Capture the cell that displays the provided text and extract its (X, Y) central coordinate. 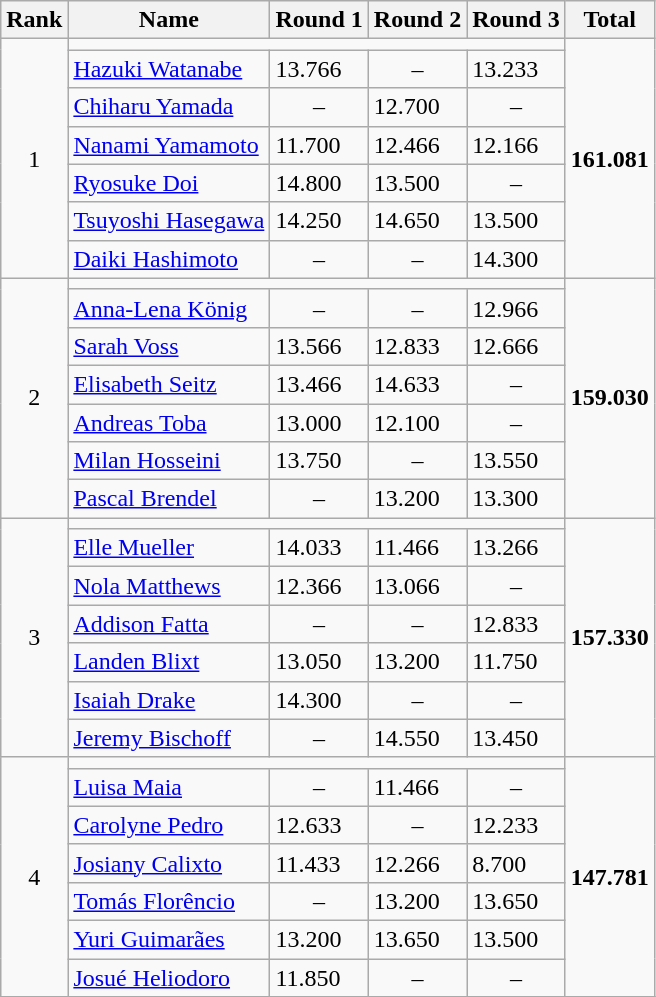
Sarah Voss (169, 346)
Name (169, 20)
Jeremy Bischoff (169, 738)
Tomás Florêncio (169, 901)
Rank (34, 20)
147.781 (610, 876)
12.966 (516, 308)
161.081 (610, 158)
11.750 (516, 662)
159.030 (610, 398)
Anna-Lena König (169, 308)
12.633 (319, 825)
11.433 (319, 863)
12.666 (516, 346)
12.233 (516, 825)
13.750 (319, 461)
13.266 (516, 548)
13.566 (319, 346)
14.650 (417, 221)
Andreas Toba (169, 423)
Isaiah Drake (169, 700)
13.450 (516, 738)
Ryosuke Doi (169, 183)
157.330 (610, 638)
8.700 (516, 863)
Hazuki Watanabe (169, 69)
12.366 (319, 586)
Nanami Yamamoto (169, 145)
12.466 (417, 145)
14.550 (417, 738)
14.250 (319, 221)
14.033 (319, 548)
Total (610, 20)
12.100 (417, 423)
Addison Fatta (169, 624)
Elle Mueller (169, 548)
4 (34, 876)
12.266 (417, 863)
Josiany Calixto (169, 863)
Josué Heliodoro (169, 977)
Daiki Hashimoto (169, 259)
2 (34, 398)
11.850 (319, 977)
Landen Blixt (169, 662)
Nola Matthews (169, 586)
14.800 (319, 183)
13.066 (417, 586)
Round 3 (516, 20)
Tsuyoshi Hasegawa (169, 221)
13.050 (319, 662)
13.233 (516, 69)
Round 2 (417, 20)
1 (34, 158)
Round 1 (319, 20)
13.000 (319, 423)
Milan Hosseini (169, 461)
13.550 (516, 461)
Luisa Maia (169, 787)
Elisabeth Seitz (169, 384)
Yuri Guimarães (169, 939)
13.466 (319, 384)
13.766 (319, 69)
Carolyne Pedro (169, 825)
11.700 (319, 145)
12.166 (516, 145)
12.700 (417, 107)
13.300 (516, 499)
Pascal Brendel (169, 499)
3 (34, 638)
14.633 (417, 384)
Chiharu Yamada (169, 107)
